Pinpoint the cell where the given text exists, returning its (x, y) midpoint coordinate. 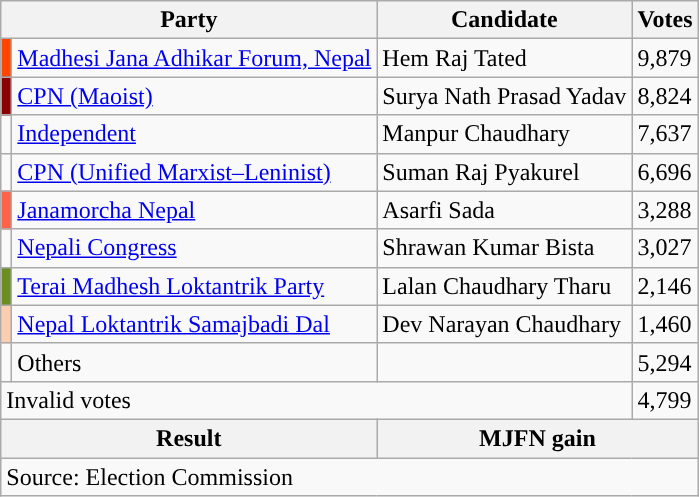
4,799 (665, 400)
Madhesi Jana Adhikar Forum, Nepal (194, 58)
Asarfi Sada (504, 210)
Janamorcha Nepal (194, 210)
6,696 (665, 172)
2,146 (665, 286)
Result (189, 438)
Suman Raj Pyakurel (504, 172)
Dev Narayan Chaudhary (504, 324)
3,288 (665, 210)
1,460 (665, 324)
Nepal Loktantrik Samajbadi Dal (194, 324)
9,879 (665, 58)
Manpur Chaudhary (504, 134)
3,027 (665, 248)
5,294 (665, 362)
Others (194, 362)
Candidate (504, 20)
Hem Raj Tated (504, 58)
Party (189, 20)
MJFN gain (538, 438)
Lalan Chaudhary Tharu (504, 286)
Shrawan Kumar Bista (504, 248)
Terai Madhesh Loktantrik Party (194, 286)
7,637 (665, 134)
Source: Election Commission (350, 477)
Votes (665, 20)
CPN (Maoist) (194, 96)
Invalid votes (316, 400)
CPN (Unified Marxist–Leninist) (194, 172)
Nepali Congress (194, 248)
8,824 (665, 96)
Surya Nath Prasad Yadav (504, 96)
Independent (194, 134)
